Scan for the cell matching the given text and deliver its [x, y] coordinate at center. 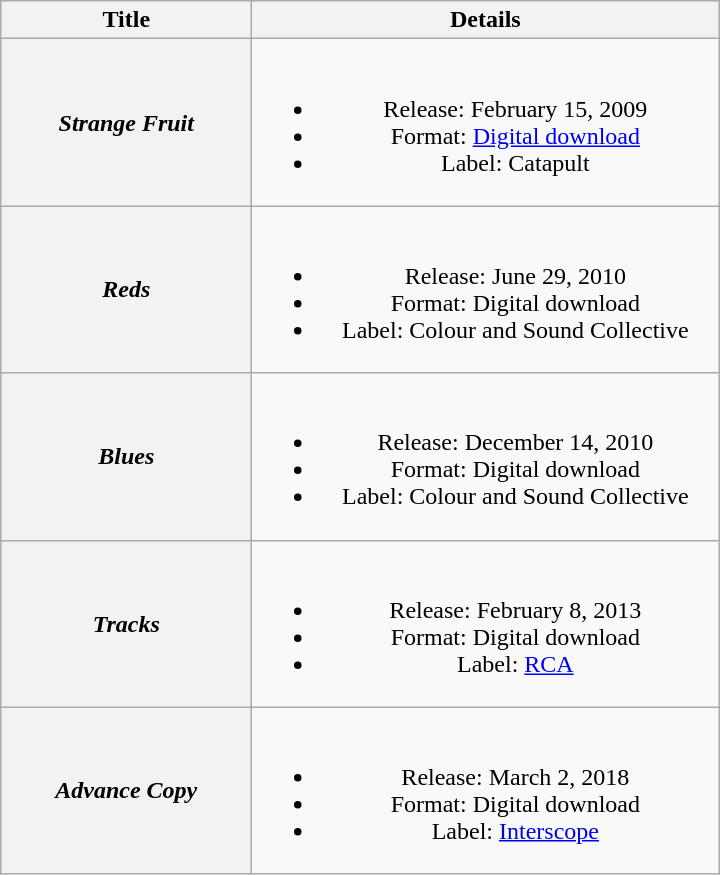
Release: February 8, 2013Format: Digital downloadLabel: RCA [486, 624]
Release: December 14, 2010Format: Digital downloadLabel: Colour and Sound Collective [486, 456]
Advance Copy [126, 790]
Release: March 2, 2018Format: Digital downloadLabel: Interscope [486, 790]
Release: June 29, 2010Format: Digital downloadLabel: Colour and Sound Collective [486, 290]
Title [126, 20]
Details [486, 20]
Release: February 15, 2009Format: Digital downloadLabel: Catapult [486, 122]
Tracks [126, 624]
Reds [126, 290]
Strange Fruit [126, 122]
Blues [126, 456]
